Return the [x, y] coordinate for the center point of the cell that contains the specified text.  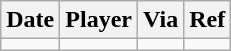
Via [160, 20]
Player [99, 20]
Ref [208, 20]
Date [30, 20]
